From the cell containing the given text, extract its center point as [x, y] coordinate. 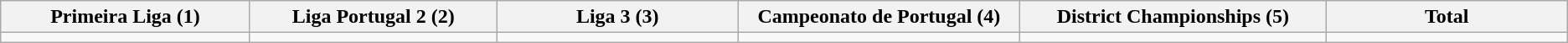
Primeira Liga (1) [126, 17]
Total [1447, 17]
Liga 3 (3) [617, 17]
Liga Portugal 2 (2) [374, 17]
Campeonato de Portugal (4) [879, 17]
District Championships (5) [1173, 17]
